Search for the cell housing the specified text and yield its [x, y] center coordinate. 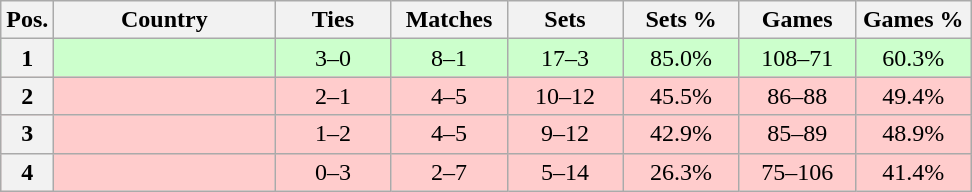
41.4% [913, 172]
42.9% [681, 134]
60.3% [913, 58]
1 [28, 58]
1–2 [333, 134]
Games % [913, 20]
85.0% [681, 58]
Matches [449, 20]
Sets % [681, 20]
Pos. [28, 20]
17–3 [565, 58]
26.3% [681, 172]
48.9% [913, 134]
3 [28, 134]
108–71 [797, 58]
2–1 [333, 96]
4 [28, 172]
86–88 [797, 96]
Games [797, 20]
85–89 [797, 134]
2–7 [449, 172]
Ties [333, 20]
49.4% [913, 96]
45.5% [681, 96]
0–3 [333, 172]
75–106 [797, 172]
10–12 [565, 96]
Sets [565, 20]
5–14 [565, 172]
Country [164, 20]
9–12 [565, 134]
3–0 [333, 58]
2 [28, 96]
8–1 [449, 58]
